Capture the cell that displays the provided text and extract its [X, Y] central coordinate. 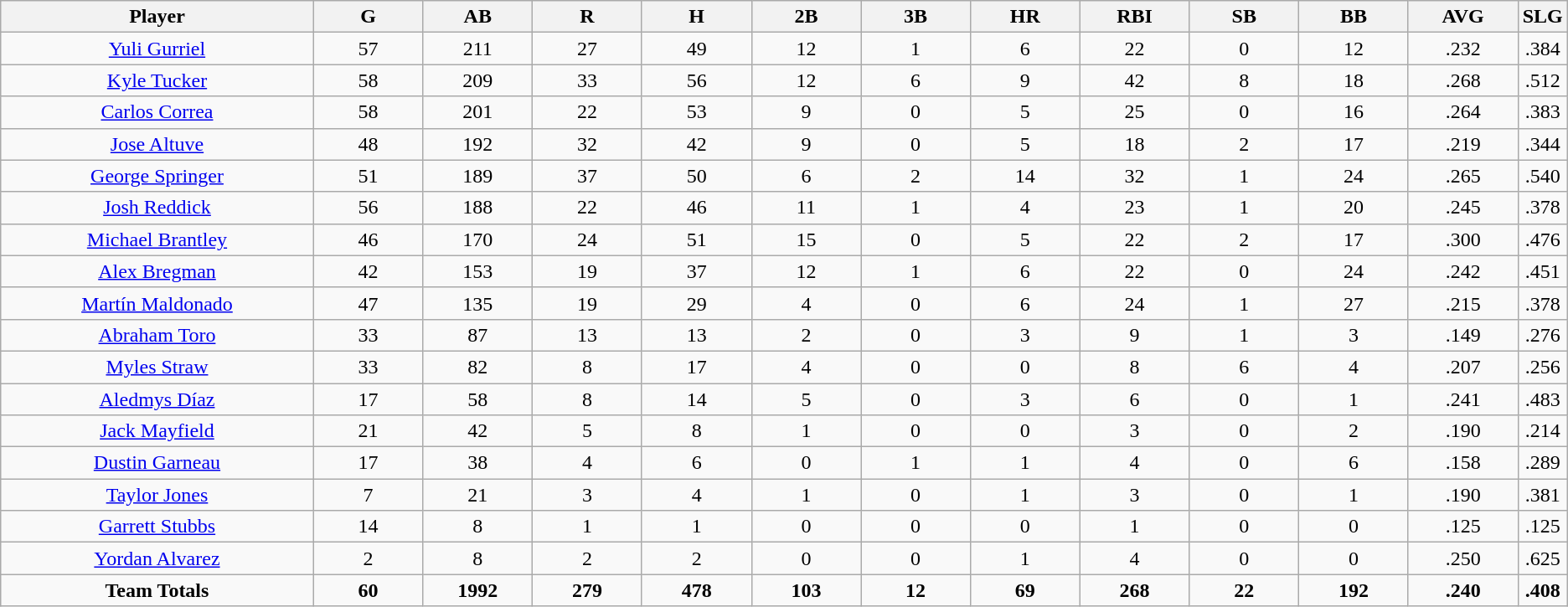
Jose Altuve [157, 144]
209 [477, 80]
7 [369, 495]
.242 [1462, 271]
SB [1245, 17]
.512 [1543, 80]
Dustin Garneau [157, 463]
15 [806, 239]
.276 [1543, 335]
16 [1354, 112]
.408 [1543, 590]
.256 [1543, 367]
Yordan Alvarez [157, 558]
279 [588, 590]
Josh Reddick [157, 208]
Player [157, 17]
25 [1134, 112]
.384 [1543, 49]
.540 [1543, 176]
.476 [1543, 239]
23 [1134, 208]
Jack Mayfield [157, 431]
George Springer [157, 176]
153 [477, 271]
.214 [1543, 431]
189 [477, 176]
HR [1025, 17]
38 [477, 463]
.219 [1462, 144]
49 [697, 49]
R [588, 17]
BB [1354, 17]
G [369, 17]
.451 [1543, 271]
.241 [1462, 399]
.207 [1462, 367]
Carlos Correa [157, 112]
3B [916, 17]
Aledmys Díaz [157, 399]
.215 [1462, 303]
.268 [1462, 80]
57 [369, 49]
201 [477, 112]
.344 [1543, 144]
29 [697, 303]
.240 [1462, 590]
Garrett Stubbs [157, 527]
Yuli Gurriel [157, 49]
Abraham Toro [157, 335]
.158 [1462, 463]
60 [369, 590]
Michael Brantley [157, 239]
.245 [1462, 208]
.250 [1462, 558]
.289 [1543, 463]
48 [369, 144]
.264 [1462, 112]
Taylor Jones [157, 495]
.483 [1543, 399]
188 [477, 208]
69 [1025, 590]
AB [477, 17]
Martín Maldonado [157, 303]
82 [477, 367]
.149 [1462, 335]
Myles Straw [157, 367]
.381 [1543, 495]
170 [477, 239]
Kyle Tucker [157, 80]
H [697, 17]
.383 [1543, 112]
53 [697, 112]
135 [477, 303]
2B [806, 17]
211 [477, 49]
268 [1134, 590]
478 [697, 590]
Alex Bregman [157, 271]
11 [806, 208]
103 [806, 590]
.300 [1462, 239]
Team Totals [157, 590]
SLG [1543, 17]
RBI [1134, 17]
.265 [1462, 176]
50 [697, 176]
47 [369, 303]
1992 [477, 590]
20 [1354, 208]
87 [477, 335]
.625 [1543, 558]
AVG [1462, 17]
.232 [1462, 49]
